Provide the (x, y) coordinate of the cell's center where the given text is located.  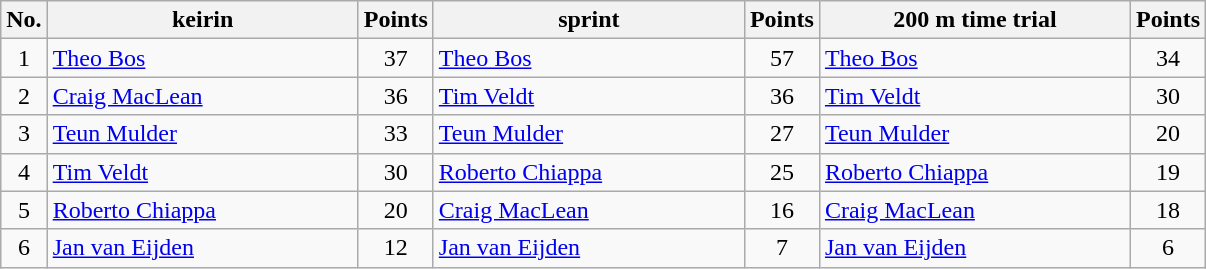
No. (24, 20)
27 (782, 134)
57 (782, 58)
12 (396, 248)
33 (396, 134)
200 m time trial (974, 20)
2 (24, 96)
37 (396, 58)
34 (1168, 58)
19 (1168, 172)
sprint (588, 20)
7 (782, 248)
keirin (202, 20)
1 (24, 58)
18 (1168, 210)
16 (782, 210)
25 (782, 172)
5 (24, 210)
4 (24, 172)
3 (24, 134)
